Detect which cell encompasses the target text, then output its (x, y) center coordinate. 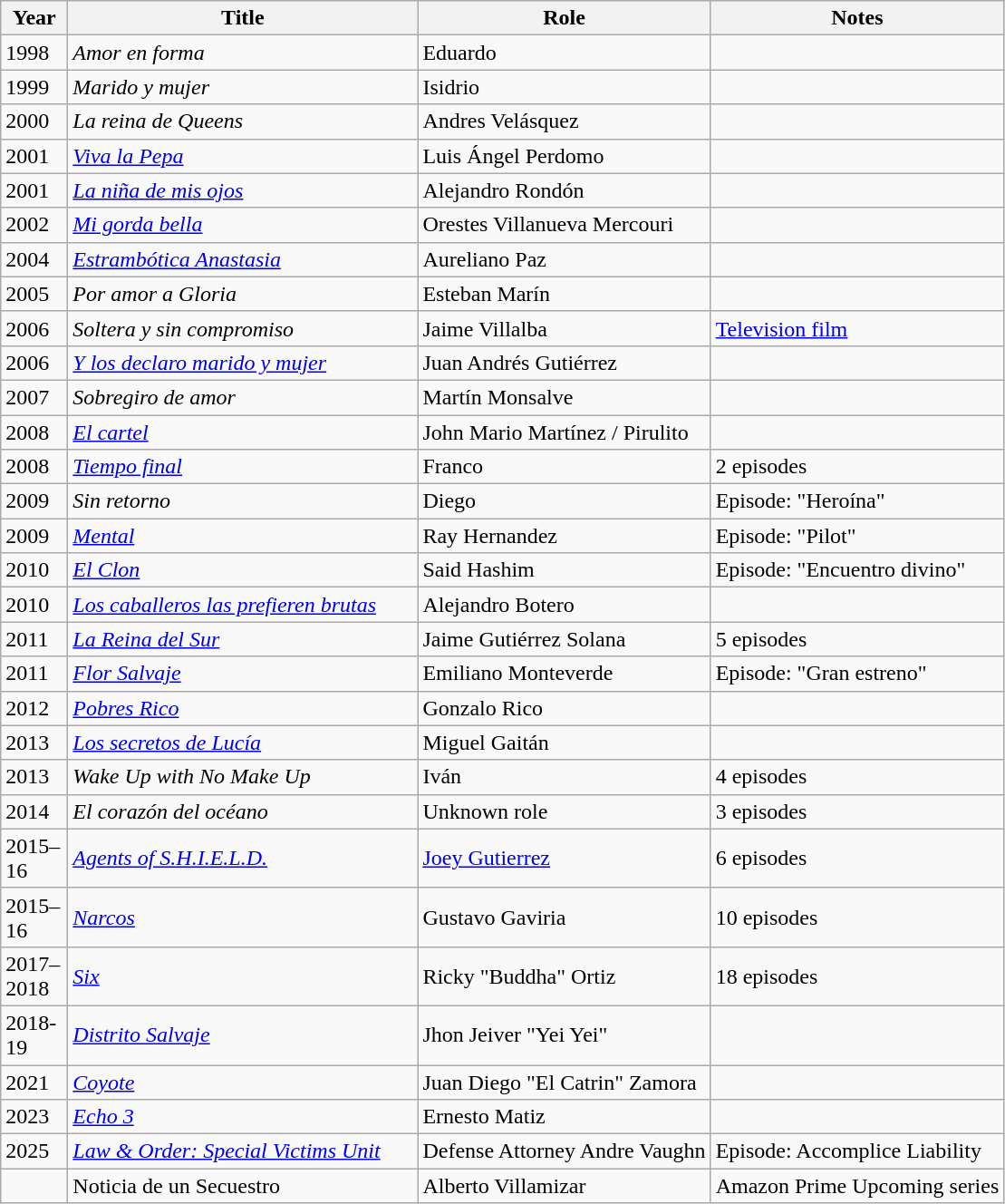
La reina de Queens (243, 121)
2017–2018 (34, 976)
Isidrio (564, 87)
1999 (34, 87)
Narcos (243, 918)
Gonzalo Rico (564, 708)
Distrito Salvaje (243, 1035)
Episode: "Heroína" (857, 501)
2005 (34, 294)
Por amor a Gloria (243, 294)
Ray Hernandez (564, 536)
Joey Gutierrez (564, 858)
Aureliano Paz (564, 259)
Sobregiro de amor (243, 397)
Wake Up with No Make Up (243, 777)
Y los declaro marido y mujer (243, 363)
Coyote (243, 1082)
2023 (34, 1117)
El cartel (243, 432)
Jaime Villalba (564, 328)
Television film (857, 328)
Los caballeros las prefieren brutas (243, 605)
Los secretos de Lucía (243, 743)
Jaime Gutiérrez Solana (564, 639)
Emiliano Monteverde (564, 674)
Jhon Jeiver "Yei Yei" (564, 1035)
4 episodes (857, 777)
Mental (243, 536)
Episode: "Gran estreno" (857, 674)
18 episodes (857, 976)
5 episodes (857, 639)
Role (564, 18)
El Clon (243, 570)
2021 (34, 1082)
Eduardo (564, 53)
Unknown role (564, 811)
2004 (34, 259)
Amor en forma (243, 53)
Miguel Gaitán (564, 743)
Tiempo final (243, 467)
Law & Order: Special Victims Unit (243, 1151)
2000 (34, 121)
Year (34, 18)
La niña de mis ojos (243, 190)
2012 (34, 708)
Martín Monsalve (564, 397)
Mi gorda bella (243, 225)
John Mario Martínez / Pirulito (564, 432)
Sin retorno (243, 501)
Ricky "Buddha" Ortiz (564, 976)
Title (243, 18)
Six (243, 976)
Alejandro Botero (564, 605)
Episode: "Pilot" (857, 536)
Alberto Villamizar (564, 1186)
Andres Velásquez (564, 121)
Orestes Villanueva Mercouri (564, 225)
2025 (34, 1151)
3 episodes (857, 811)
Franco (564, 467)
Juan Andrés Gutiérrez (564, 363)
Flor Salvaje (243, 674)
Notes (857, 18)
Ernesto Matiz (564, 1117)
Soltera y sin compromiso (243, 328)
Noticia de un Secuestro (243, 1186)
2018-19 (34, 1035)
Marido y mujer (243, 87)
2 episodes (857, 467)
2002 (34, 225)
Iván (564, 777)
Agents of S.H.I.E.L.D. (243, 858)
Said Hashim (564, 570)
Juan Diego "El Catrin" Zamora (564, 1082)
La Reina del Sur (243, 639)
Estrambótica Anastasia (243, 259)
Esteban Marín (564, 294)
El corazón del océano (243, 811)
Gustavo Gaviria (564, 918)
Viva la Pepa (243, 156)
Pobres Rico (243, 708)
10 episodes (857, 918)
Alejandro Rondón (564, 190)
Amazon Prime Upcoming series (857, 1186)
1998 (34, 53)
Diego (564, 501)
2014 (34, 811)
Echo 3 (243, 1117)
Episode: Accomplice Liability (857, 1151)
Luis Ángel Perdomo (564, 156)
6 episodes (857, 858)
Defense Attorney Andre Vaughn (564, 1151)
Episode: "Encuentro divino" (857, 570)
2007 (34, 397)
